Return the [X, Y] coordinate for the center point of the cell that contains the specified text.  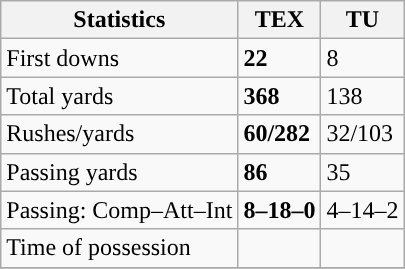
60/282 [280, 134]
Time of possession [120, 248]
Passing: Comp–Att–Int [120, 210]
8–18–0 [280, 210]
8 [362, 58]
Rushes/yards [120, 134]
TU [362, 20]
35 [362, 172]
TEX [280, 20]
32/103 [362, 134]
86 [280, 172]
Passing yards [120, 172]
138 [362, 96]
First downs [120, 58]
4–14–2 [362, 210]
22 [280, 58]
Statistics [120, 20]
Total yards [120, 96]
368 [280, 96]
